Provide the [X, Y] coordinate of the cell's center where the given text is located.  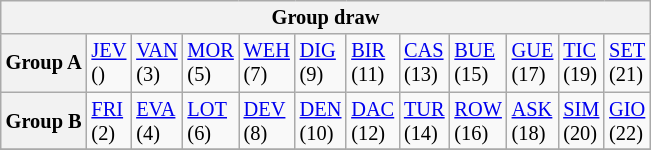
Group B [44, 121]
DAC(12) [372, 121]
EVA(4) [156, 121]
ASK(18) [533, 121]
VAN(3) [156, 63]
DIG(9) [321, 63]
TIC(19) [581, 63]
SET(21) [627, 63]
SIM(20) [581, 121]
JEV() [110, 63]
BUE(15) [478, 63]
FRI(2) [110, 121]
WEH(7) [267, 63]
GUE(17) [533, 63]
CAS(13) [424, 63]
LOT(6) [211, 121]
ROW(16) [478, 121]
TUR(14) [424, 121]
BIR(11) [372, 63]
Group A [44, 63]
GIO(22) [627, 121]
MOR(5) [211, 63]
DEN(10) [321, 121]
DEV(8) [267, 121]
Group draw [326, 17]
